Return [x, y] of the center of cell containing provided text 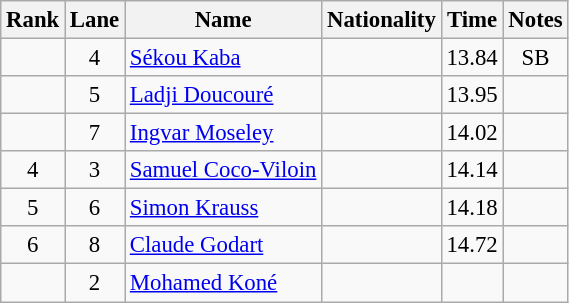
14.02 [472, 133]
3 [95, 170]
Samuel Coco-Viloin [224, 170]
2 [95, 283]
Nationality [382, 20]
SB [536, 58]
Lane [95, 20]
Name [224, 20]
Ladji Doucouré [224, 95]
13.95 [472, 95]
Time [472, 20]
Claude Godart [224, 245]
14.14 [472, 170]
Simon Krauss [224, 208]
Rank [33, 20]
14.18 [472, 208]
Ingvar Moseley [224, 133]
13.84 [472, 58]
8 [95, 245]
14.72 [472, 245]
Notes [536, 20]
Mohamed Koné [224, 283]
Sékou Kaba [224, 58]
7 [95, 133]
